Determine the [x, y] coordinate at the center of the cell enclosing the given text.  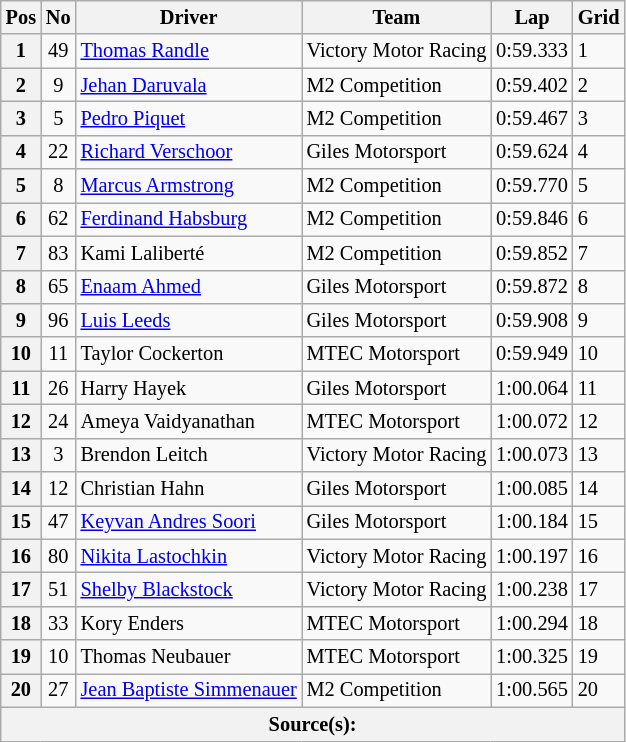
Keyvan Andres Soori [189, 522]
62 [58, 219]
1:00.184 [532, 522]
0:59.872 [532, 287]
Team [397, 17]
Ferdinand Habsburg [189, 219]
0:59.770 [532, 186]
0:59.467 [532, 118]
Nikita Lastochkin [189, 556]
Ameya Vaidyanathan [189, 421]
24 [58, 421]
1:00.238 [532, 589]
Marcus Armstrong [189, 186]
0:59.624 [532, 152]
Richard Verschoor [189, 152]
1:00.072 [532, 421]
1:00.325 [532, 657]
No [58, 17]
0:59.402 [532, 85]
96 [58, 320]
1:00.073 [532, 455]
83 [58, 253]
Enaam Ahmed [189, 287]
0:59.846 [532, 219]
Brendon Leitch [189, 455]
26 [58, 388]
Luis Leeds [189, 320]
27 [58, 690]
Taylor Cockerton [189, 354]
80 [58, 556]
Thomas Randle [189, 51]
Grid [599, 17]
49 [58, 51]
Christian Hahn [189, 489]
Lap [532, 17]
1:00.565 [532, 690]
Driver [189, 17]
Kami Laliberté [189, 253]
Source(s): [313, 724]
1:00.294 [532, 623]
47 [58, 522]
33 [58, 623]
Shelby Blackstock [189, 589]
1:00.197 [532, 556]
Thomas Neubauer [189, 657]
51 [58, 589]
65 [58, 287]
Harry Hayek [189, 388]
Pedro Piquet [189, 118]
0:59.908 [532, 320]
Jean Baptiste Simmenauer [189, 690]
0:59.852 [532, 253]
0:59.333 [532, 51]
1:00.064 [532, 388]
22 [58, 152]
Jehan Daruvala [189, 85]
1:00.085 [532, 489]
0:59.949 [532, 354]
Kory Enders [189, 623]
Pos [21, 17]
